Scan for the cell matching the given text and deliver its [x, y] coordinate at center. 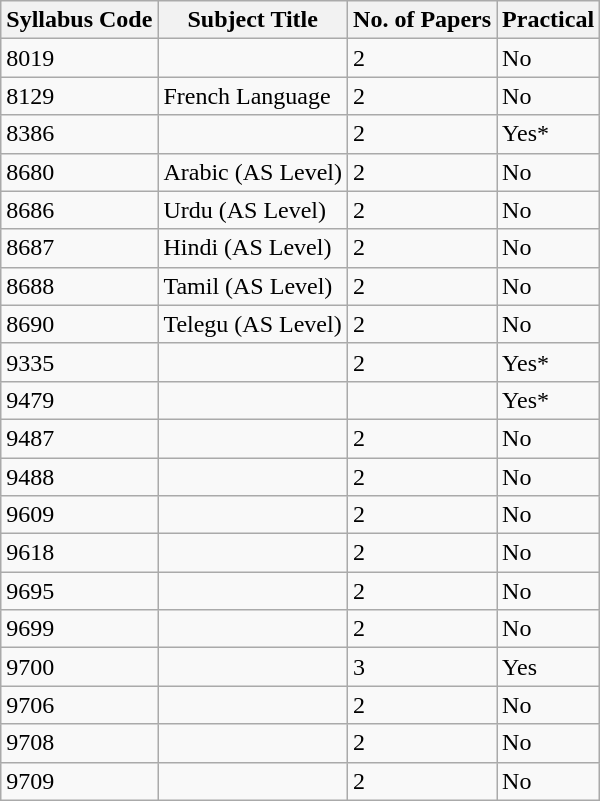
8129 [80, 96]
9335 [80, 362]
8386 [80, 134]
9618 [80, 553]
8690 [80, 324]
Subject Title [253, 20]
9700 [80, 667]
Syllabus Code [80, 20]
3 [422, 667]
9609 [80, 515]
8687 [80, 248]
9487 [80, 438]
9709 [80, 781]
8019 [80, 58]
8680 [80, 172]
Telegu (AS Level) [253, 324]
Yes [548, 667]
Hindi (AS Level) [253, 248]
9488 [80, 477]
Practical [548, 20]
9695 [80, 591]
8686 [80, 210]
9479 [80, 400]
No. of Papers [422, 20]
Urdu (AS Level) [253, 210]
9706 [80, 705]
8688 [80, 286]
Arabic (AS Level) [253, 172]
9708 [80, 743]
French Language [253, 96]
Tamil (AS Level) [253, 286]
9699 [80, 629]
